Return [X, Y] of the center of cell containing provided text 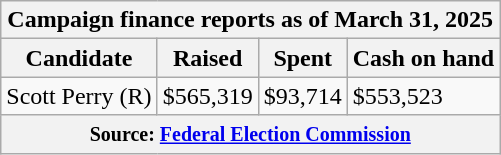
$565,319 [208, 96]
$93,714 [302, 96]
$553,523 [423, 96]
Candidate [79, 58]
Scott Perry (R) [79, 96]
Source: Federal Election Commission [250, 134]
Raised [208, 58]
Campaign finance reports as of March 31, 2025 [250, 20]
Cash on hand [423, 58]
Spent [302, 58]
